From the cell containing the given text, extract its center point as (X, Y) coordinate. 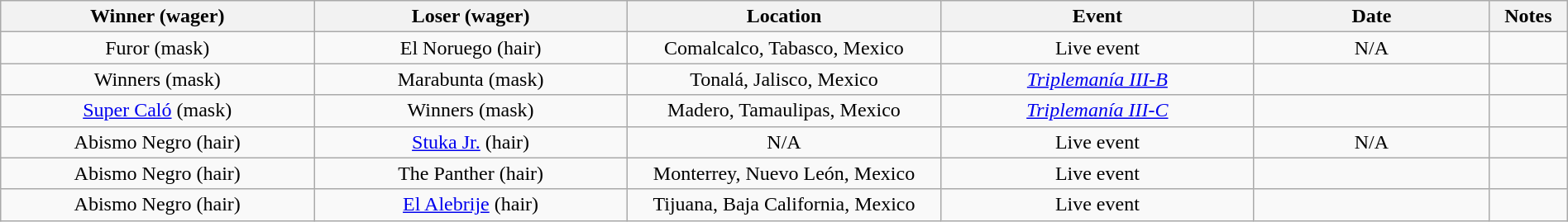
Comalcalco, Tabasco, Mexico (784, 48)
Date (1371, 17)
Madero, Tamaulipas, Mexico (784, 111)
Tijuana, Baja California, Mexico (784, 205)
Loser (wager) (471, 17)
El Noruego (hair) (471, 48)
Notes (1528, 17)
Super Caló (mask) (157, 111)
Stuka Jr. (hair) (471, 142)
Monterrey, Nuevo León, Mexico (784, 173)
Tonalá, Jalisco, Mexico (784, 79)
Winner (wager) (157, 17)
Marabunta (mask) (471, 79)
Triplemanía III-C (1097, 111)
The Panther (hair) (471, 173)
Triplemanía III-B (1097, 79)
Furor (mask) (157, 48)
Location (784, 17)
Event (1097, 17)
El Alebrije (hair) (471, 205)
